From the cell containing the given text, extract its center point as (X, Y) coordinate. 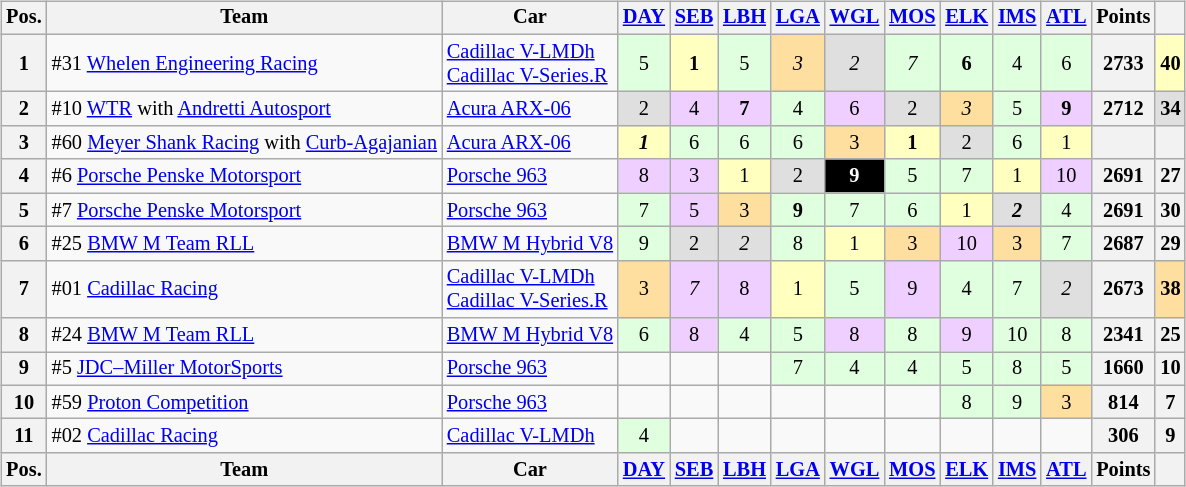
25 (1170, 335)
30 (1170, 210)
#6 Porsche Penske Motorsport (244, 176)
#31 Whelen Engineering Racing (244, 63)
306 (1123, 436)
38 (1170, 289)
#10 WTR with Andretti Autosport (244, 109)
2341 (1123, 335)
#01 Cadillac Racing (244, 289)
#25 BMW M Team RLL (244, 244)
1660 (1123, 369)
11 (24, 436)
#02 Cadillac Racing (244, 436)
814 (1123, 402)
#24 BMW M Team RLL (244, 335)
2733 (1123, 63)
29 (1170, 244)
40 (1170, 63)
2712 (1123, 109)
#59 Proton Competition (244, 402)
2673 (1123, 289)
27 (1170, 176)
#60 Meyer Shank Racing with Curb-Agajanian (244, 143)
Cadillac V-LMDh (530, 436)
#5 JDC–Miller MotorSports (244, 369)
2687 (1123, 244)
34 (1170, 109)
#7 Porsche Penske Motorsport (244, 210)
